Provide the [x, y] coordinate of the cell's center where the given text is located.  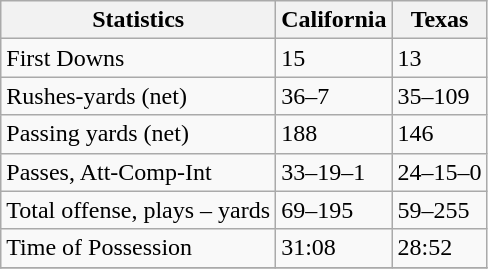
Rushes-yards (net) [138, 96]
31:08 [334, 248]
59–255 [440, 210]
Total offense, plays – yards [138, 210]
24–15–0 [440, 172]
146 [440, 134]
15 [334, 58]
Texas [440, 20]
188 [334, 134]
35–109 [440, 96]
Passes, Att-Comp-Int [138, 172]
33–19–1 [334, 172]
Passing yards (net) [138, 134]
California [334, 20]
36–7 [334, 96]
Time of Possession [138, 248]
First Downs [138, 58]
13 [440, 58]
Statistics [138, 20]
28:52 [440, 248]
69–195 [334, 210]
